Locate the cell with the specified text and output its (X, Y) center coordinate. 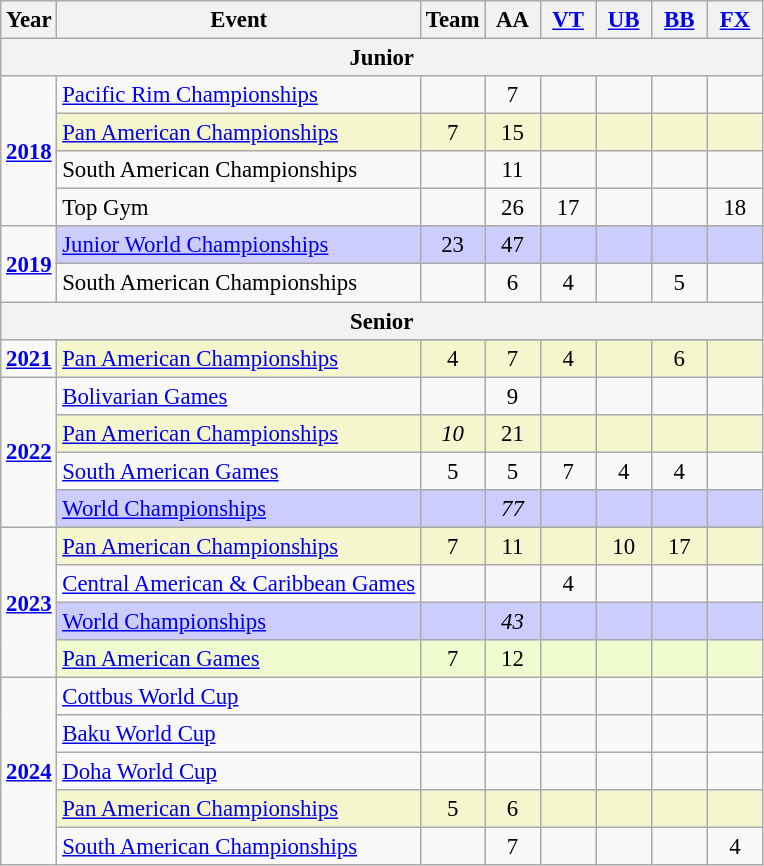
Pan American Games (239, 659)
UB (624, 20)
Doha World Cup (239, 772)
Senior (382, 321)
47 (513, 245)
AA (513, 20)
Pacific Rim Championships (239, 95)
FX (735, 20)
23 (452, 245)
Cottbus World Cup (239, 697)
Top Gym (239, 208)
Bolivarian Games (239, 396)
21 (513, 433)
Junior World Championships (239, 245)
2019 (29, 264)
Baku World Cup (239, 734)
77 (513, 509)
BB (679, 20)
Year (29, 20)
15 (513, 133)
12 (513, 659)
Team (452, 20)
43 (513, 621)
18 (735, 208)
VT (568, 20)
9 (513, 396)
2023 (29, 602)
2021 (29, 358)
26 (513, 208)
Event (239, 20)
2024 (29, 772)
2018 (29, 151)
South American Games (239, 471)
Central American & Caribbean Games (239, 584)
2022 (29, 452)
Junior (382, 58)
